Return the (x, y) coordinate for the center point of the cell that contains the specified text.  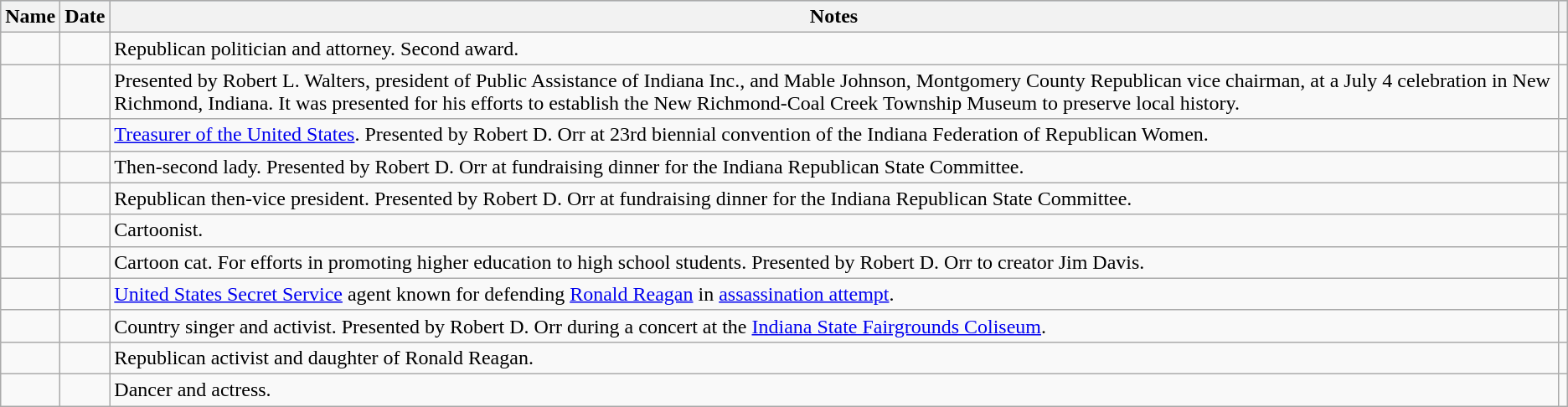
Republican activist and daughter of Ronald Reagan. (834, 358)
Republican then-vice president. Presented by Robert D. Orr at fundraising dinner for the Indiana Republican State Committee. (834, 198)
Republican politician and attorney. Second award. (834, 49)
Then-second lady. Presented by Robert D. Orr at fundraising dinner for the Indiana Republican State Committee. (834, 167)
Date (85, 17)
Name (30, 17)
United States Secret Service agent known for defending Ronald Reagan in assassination attempt. (834, 294)
Dancer and actress. (834, 389)
Country singer and activist. Presented by Robert D. Orr during a concert at the Indiana State Fairgrounds Coliseum. (834, 326)
Treasurer of the United States. Presented by Robert D. Orr at 23rd biennial convention of the Indiana Federation of Republican Women. (834, 135)
Cartoonist. (834, 230)
Cartoon cat. For efforts in promoting higher education to high school students. Presented by Robert D. Orr to creator Jim Davis. (834, 262)
Notes (834, 17)
